Pinpoint the cell where the given text exists, returning its (X, Y) midpoint coordinate. 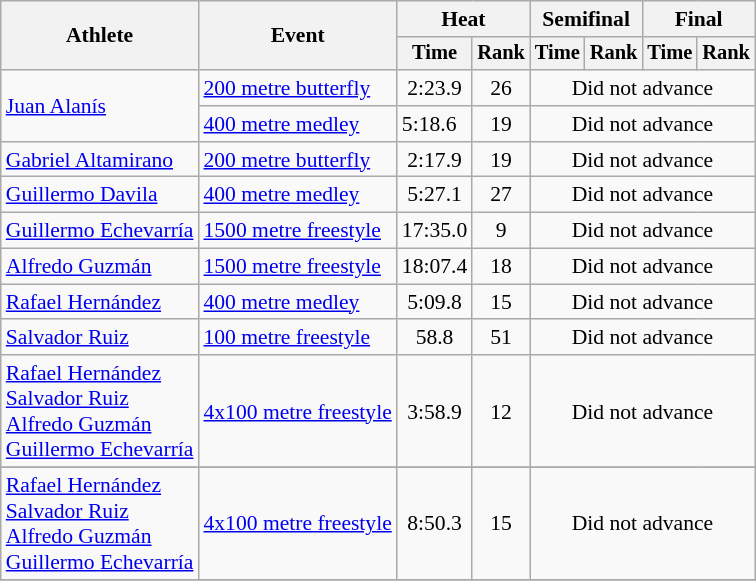
Heat (464, 19)
Gabriel Altamirano (100, 160)
2:23.9 (434, 88)
Event (297, 36)
Alfredo Guzmán (100, 267)
12 (501, 411)
51 (501, 338)
Final (698, 19)
Juan Alanís (100, 106)
58.8 (434, 338)
17:35.0 (434, 231)
8:50.3 (434, 524)
Guillermo Davila (100, 195)
5:09.8 (434, 302)
Rafael Hernández (100, 302)
18 (501, 267)
26 (501, 88)
9 (501, 231)
3:58.9 (434, 411)
18:07.4 (434, 267)
Athlete (100, 36)
2:17.9 (434, 160)
100 metre freestyle (297, 338)
5:27.1 (434, 195)
Semifinal (586, 19)
Salvador Ruiz (100, 338)
27 (501, 195)
5:18.6 (434, 124)
Guillermo Echevarría (100, 231)
